Output the [X, Y] coordinate of the center of the cell containing the given text.  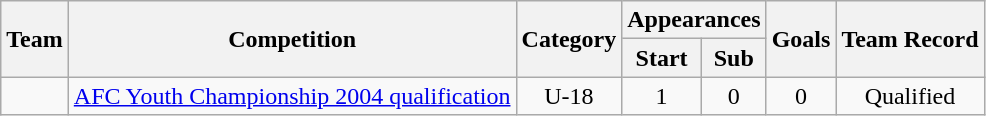
Competition [292, 39]
Sub [734, 58]
Goals [801, 39]
Category [569, 39]
1 [662, 96]
Team Record [910, 39]
AFC Youth Championship 2004 qualification [292, 96]
Appearances [694, 20]
Qualified [910, 96]
Start [662, 58]
U-18 [569, 96]
Team [35, 39]
